For the text-containing cell, return its midpoint in (X, Y) coordinate format. 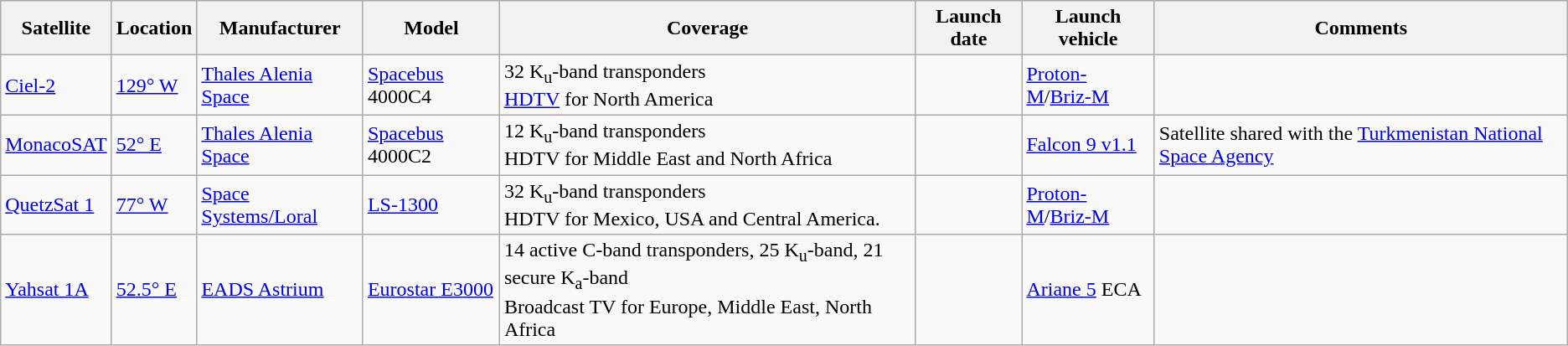
Satellite shared with the Turkmenistan National Space Agency (1360, 144)
129° W (154, 85)
Coverage (707, 28)
Manufacturer (280, 28)
Satellite (56, 28)
Eurostar E3000 (431, 290)
LS-1300 (431, 204)
QuetzSat 1 (56, 204)
77° W (154, 204)
Comments (1360, 28)
32 Ku-band transpondersHDTV for North America (707, 85)
Falcon 9 v1.1 (1088, 144)
52.5° E (154, 290)
14 active C-band transponders, 25 Ku-band, 21 secure Ka-bandBroadcast TV for Europe, Middle East, North Africa (707, 290)
Space Systems/Loral (280, 204)
Yahsat 1A (56, 290)
Location (154, 28)
Launch vehicle (1088, 28)
EADS Astrium (280, 290)
Launch date (968, 28)
MonacoSAT (56, 144)
Ciel-2 (56, 85)
Spacebus 4000C2 (431, 144)
12 Ku-band transpondersHDTV for Middle East and North Africa (707, 144)
Model (431, 28)
52° E (154, 144)
Ariane 5 ECA (1088, 290)
Spacebus 4000C4 (431, 85)
32 Ku-band transpondersHDTV for Mexico, USA and Central America. (707, 204)
